Detect which cell encompasses the target text, then output its (x, y) center coordinate. 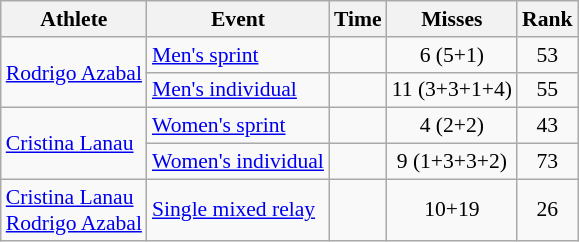
Rodrigo Azabal (74, 72)
Single mixed relay (238, 210)
Men's sprint (238, 55)
4 (2+2) (452, 126)
Cristina LanauRodrigo Azabal (74, 210)
Cristina Lanau (74, 144)
73 (548, 162)
9 (1+3+3+2) (452, 162)
Women's sprint (238, 126)
Time (358, 19)
10+19 (452, 210)
11 (3+3+1+4) (452, 90)
Rank (548, 19)
Women's individual (238, 162)
Athlete (74, 19)
26 (548, 210)
55 (548, 90)
Misses (452, 19)
53 (548, 55)
Men's individual (238, 90)
6 (5+1) (452, 55)
Event (238, 19)
43 (548, 126)
